Extract the (X, Y) coordinate from the center of the cell holding the provided text.  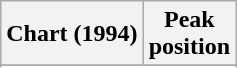
Chart (1994) (72, 34)
Peakposition (189, 34)
